Locate the cell with the specified text and output its [X, Y] center coordinate. 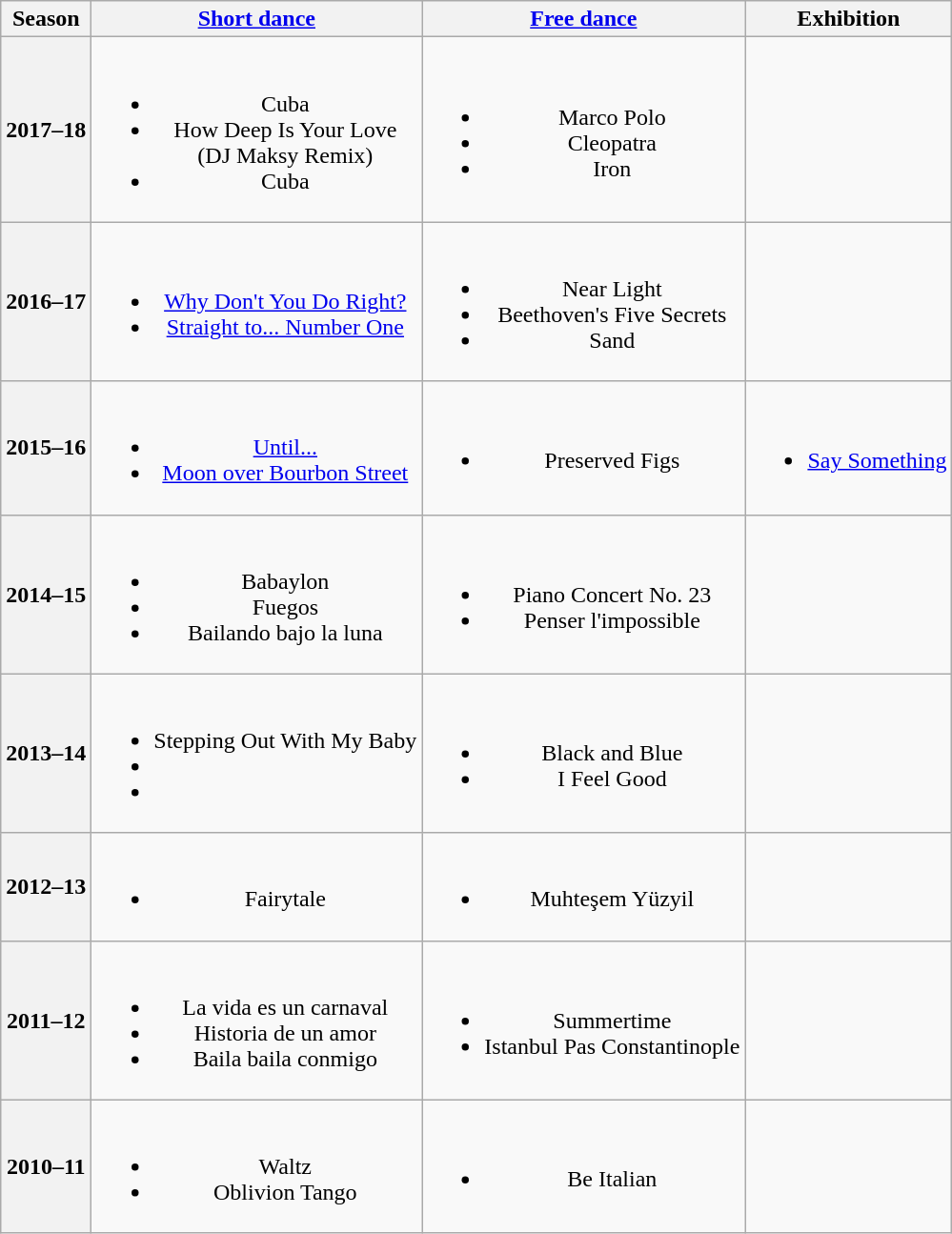
2014–15 [46, 595]
WaltzOblivion Tango [257, 1166]
Summertime Istanbul Pas Constantinople [583, 1020]
2015–16 [46, 448]
Babaylon Fuegos Bailando bajo la luna [257, 595]
Why Don't You Do Right? Straight to... Number One [257, 301]
Muhteşem Yüzyil [583, 886]
Fairytale [257, 886]
Near Light Beethoven's Five Secrets Sand [583, 301]
2010–11 [46, 1166]
2012–13 [46, 886]
2017–18 [46, 130]
2013–14 [46, 753]
Marco Polo Cleopatra Iron [583, 130]
Piano Concert No. 23 Penser l'impossible [583, 595]
Be Italian [583, 1166]
Cuba How Deep Is Your Love (DJ Maksy Remix) Cuba [257, 130]
2016–17 [46, 301]
2011–12 [46, 1020]
Free dance [583, 19]
Say Something [848, 448]
Until... Moon over Bourbon Street [257, 448]
Black and Blue I Feel Good [583, 753]
Exhibition [848, 19]
Preserved Figs [583, 448]
La vida es un carnavalHistoria de un amorBaila baila conmigo [257, 1020]
Short dance [257, 19]
Season [46, 19]
Stepping Out With My Baby [257, 753]
